Return the (x, y) coordinate for the center point of the cell that contains the specified text.  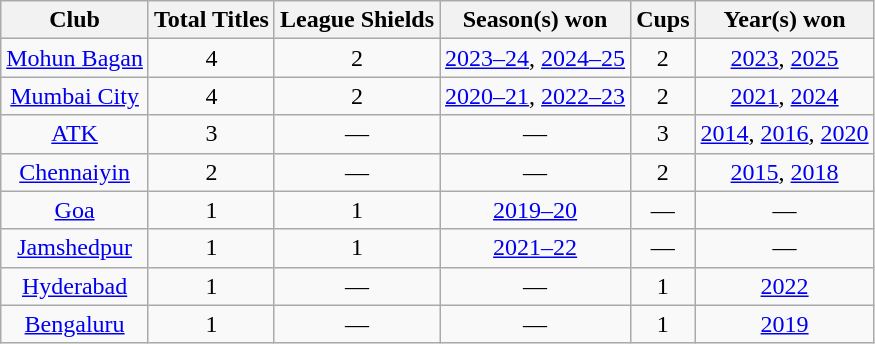
League Shields (356, 20)
2022 (784, 286)
Mohun Bagan (75, 58)
2020–21, 2022–23 (536, 96)
Chennaiyin (75, 172)
Club (75, 20)
Total Titles (211, 20)
2015, 2018 (784, 172)
Cups (663, 20)
Goa (75, 210)
Bengaluru (75, 324)
Year(s) won (784, 20)
Jamshedpur (75, 248)
ATK (75, 134)
2014, 2016, 2020 (784, 134)
2023, 2025 (784, 58)
2021–22 (536, 248)
Mumbai City (75, 96)
2021, 2024 (784, 96)
2019 (784, 324)
2023–24, 2024–25 (536, 58)
Season(s) won (536, 20)
2019–20 (536, 210)
Hyderabad (75, 286)
